Pinpoint the cell where the given text exists, returning its [X, Y] midpoint coordinate. 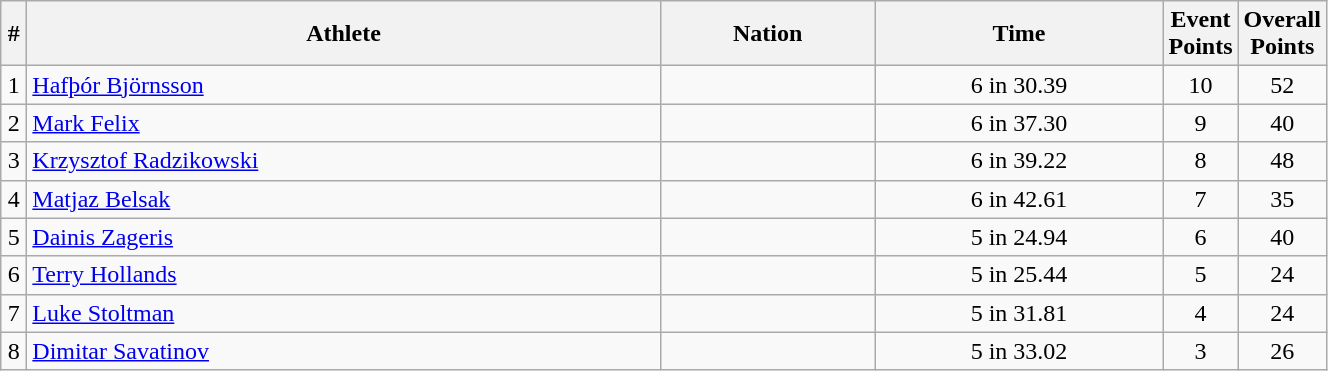
6 in 30.39 [1019, 85]
48 [1282, 161]
5 in 24.94 [1019, 237]
26 [1282, 351]
Matjaz Belsak [344, 199]
Dainis Zageris [344, 237]
10 [1200, 85]
Terry Hollands [344, 275]
5 in 31.81 [1019, 313]
Overall Points [1282, 34]
Hafþór Björnsson [344, 85]
6 in 37.30 [1019, 123]
Krzysztof Radzikowski [344, 161]
6 in 42.61 [1019, 199]
Time [1019, 34]
1 [14, 85]
9 [1200, 123]
Dimitar Savatinov [344, 351]
5 in 33.02 [1019, 351]
35 [1282, 199]
Mark Felix [344, 123]
6 in 39.22 [1019, 161]
# [14, 34]
52 [1282, 85]
Event Points [1200, 34]
Nation [768, 34]
2 [14, 123]
Athlete [344, 34]
Luke Stoltman [344, 313]
5 in 25.44 [1019, 275]
